Return [X, Y] of the center of cell containing provided text 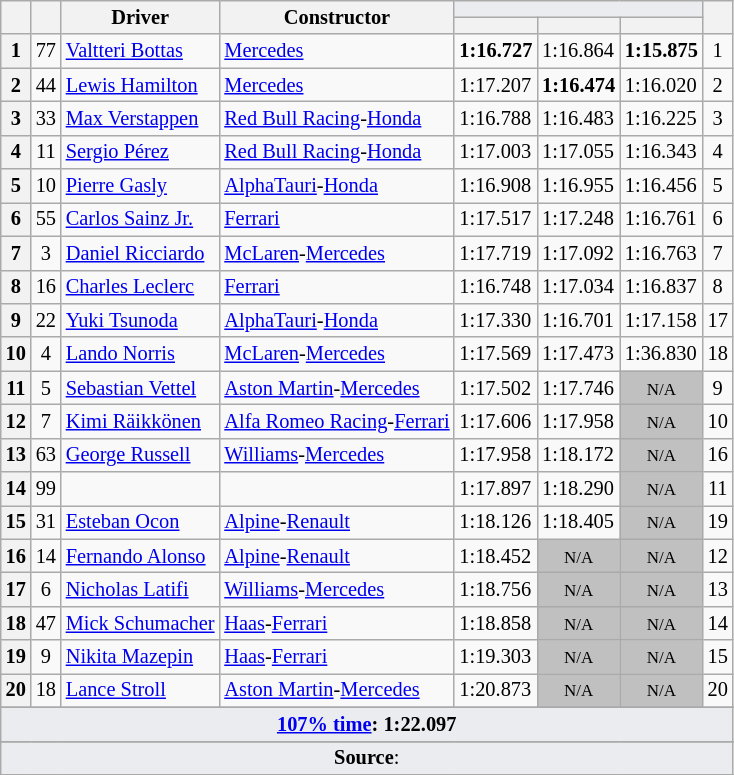
Valtteri Bottas [140, 51]
1:17.606 [496, 421]
1:17.055 [578, 152]
44 [46, 85]
99 [46, 489]
1:17.003 [496, 152]
Sebastian Vettel [140, 388]
77 [46, 51]
Sergio Pérez [140, 152]
1:17.248 [578, 219]
63 [46, 455]
47 [46, 623]
1:18.126 [496, 522]
1:18.756 [496, 589]
George Russell [140, 455]
1:19.303 [496, 657]
1:17.330 [496, 320]
1:16.837 [662, 287]
Daniel Ricciardo [140, 253]
1:17.034 [578, 287]
1:17.569 [496, 354]
1:17.158 [662, 320]
1:18.405 [578, 522]
22 [46, 320]
33 [46, 118]
Driver [140, 17]
Carlos Sainz Jr. [140, 219]
1:16.727 [496, 51]
Constructor [336, 17]
55 [46, 219]
1:36.830 [662, 354]
1:17.517 [496, 219]
1:18.290 [578, 489]
1:20.873 [496, 690]
Nicholas Latifi [140, 589]
1:16.474 [578, 85]
1:18.172 [578, 455]
Alfa Romeo Racing-Ferrari [336, 421]
1:18.858 [496, 623]
1:16.225 [662, 118]
1:17.746 [578, 388]
1:16.955 [578, 186]
1:16.020 [662, 85]
Fernando Alonso [140, 556]
107% time: 1:22.097 [367, 724]
1:16.908 [496, 186]
Yuki Tsunoda [140, 320]
Lando Norris [140, 354]
1:16.456 [662, 186]
Lance Stroll [140, 690]
Pierre Gasly [140, 186]
1:18.452 [496, 556]
1:16.343 [662, 152]
1:15.875 [662, 51]
Charles Leclerc [140, 287]
Esteban Ocon [140, 522]
Lewis Hamilton [140, 85]
1:17.207 [496, 85]
1:17.897 [496, 489]
Source: [367, 758]
1:16.748 [496, 287]
Nikita Mazepin [140, 657]
Mick Schumacher [140, 623]
1:16.761 [662, 219]
31 [46, 522]
1:16.864 [578, 51]
Max Verstappen [140, 118]
1:17.092 [578, 253]
1:16.701 [578, 320]
1:16.763 [662, 253]
1:17.502 [496, 388]
Kimi Räikkönen [140, 421]
1:17.719 [496, 253]
1:16.483 [578, 118]
1:17.473 [578, 354]
1:16.788 [496, 118]
